Extract the (X, Y) coordinate from the center of the cell holding the provided text.  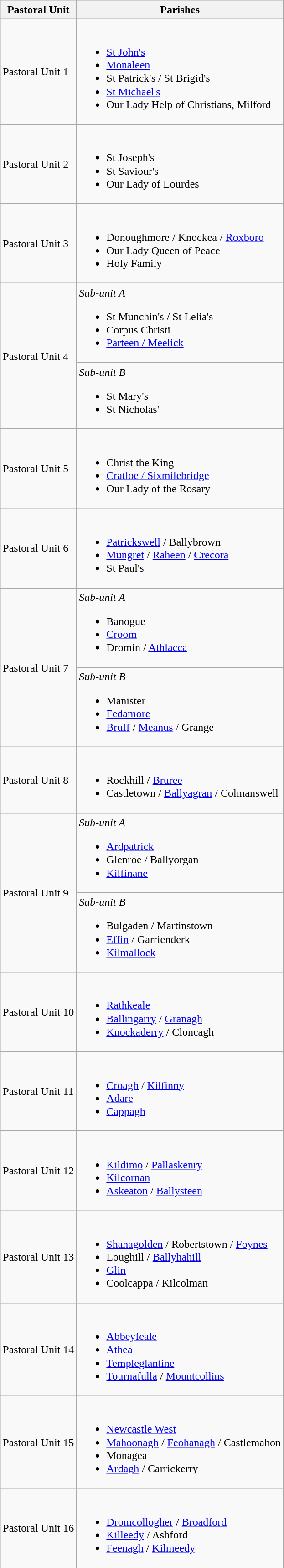
Pastoral Unit 3 (38, 244)
Christ the KingCratloe / SixmilebridgeOur Lady of the Rosary (180, 469)
Parishes (180, 10)
Dromcollogher / BroadfordKilleedy / AshfordFeenagh / Kilmeedy (180, 1528)
Sub-unit ABanogueCroomDromin / Athlacca (180, 628)
Newcastle WestMahoonagh / Feohanagh / CastlemahonMonageaArdagh / Carrickerry (180, 1442)
St John'sMonaleenSt Patrick's / St Brigid'sSt Michael'sOur Lady Help of Christians, Milford (180, 72)
St Joseph'sSt Saviour'sOur Lady of Lourdes (180, 164)
Pastoral Unit 6 (38, 548)
Croagh / KilfinnyAdareCappagh (180, 1091)
RathkealeBallingarry / GranaghKnockaderry / Cloncagh (180, 1012)
AbbeyfealeAtheaTempleglantineTournafulla / Mountcollins (180, 1349)
Pastoral Unit 11 (38, 1091)
Shanagolden / Robertstown / FoynesLoughill / BallyhahillGlinCoolcappa / Kilcolman (180, 1256)
Sub-unit AArdpatrickGlenroe / BallyorganKilfinane (180, 853)
Pastoral Unit 9 (38, 892)
Pastoral Unit 4 (38, 356)
Pastoral Unit 1 (38, 72)
Pastoral Unit (38, 10)
Kildimo / PallaskenryKilcornanAskeaton / Ballysteen (180, 1171)
Patrickswell / BallybrownMungret / Raheen / CrecoraSt Paul's (180, 548)
Donoughmore / Knockea / RoxboroOur Lady Queen of PeaceHoly Family (180, 244)
Sub-unit BManisterFedamoreBruff / Meanus / Grange (180, 707)
Pastoral Unit 13 (38, 1256)
Pastoral Unit 8 (38, 780)
Sub-unit BSt Mary'sSt Nicholas' (180, 396)
Pastoral Unit 5 (38, 469)
Sub-unit BBulgaden / MartinstownEffin / GarrienderkKilmallock (180, 932)
Pastoral Unit 2 (38, 164)
Rockhill / BrureeCastletown / Ballyagran / Colmanswell (180, 780)
Pastoral Unit 10 (38, 1012)
Pastoral Unit 7 (38, 667)
Pastoral Unit 15 (38, 1442)
Pastoral Unit 14 (38, 1349)
Sub-unit ASt Munchin's / St Lelia'sCorpus ChristiParteen / Meelick (180, 323)
Pastoral Unit 16 (38, 1528)
Pastoral Unit 12 (38, 1171)
